Pinpoint the cell where the given text exists, returning its [X, Y] midpoint coordinate. 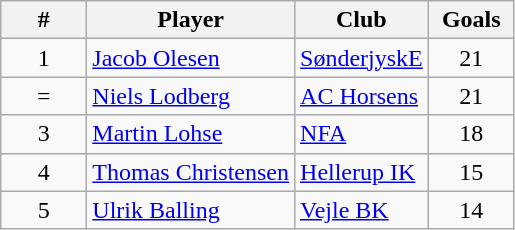
3 [44, 134]
15 [471, 172]
4 [44, 172]
NFA [362, 134]
Club [362, 20]
Ulrik Balling [191, 210]
Vejle BK [362, 210]
= [44, 96]
5 [44, 210]
# [44, 20]
Niels Lodberg [191, 96]
18 [471, 134]
Thomas Christensen [191, 172]
Goals [471, 20]
14 [471, 210]
Jacob Olesen [191, 58]
Hellerup IK [362, 172]
Player [191, 20]
SønderjyskE [362, 58]
1 [44, 58]
Martin Lohse [191, 134]
AC Horsens [362, 96]
